For the text-containing cell, return its midpoint in [x, y] coordinate format. 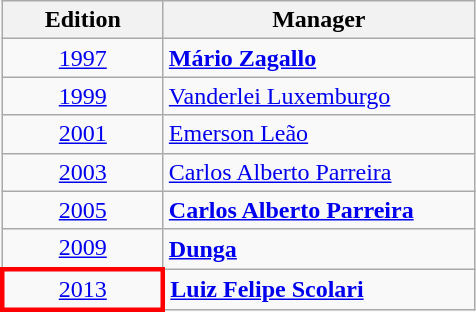
2005 [82, 210]
Emerson Leão [318, 134]
Vanderlei Luxemburgo [318, 96]
2009 [82, 249]
Luiz Felipe Scolari [318, 290]
2001 [82, 134]
Manager [318, 20]
1997 [82, 58]
Mário Zagallo [318, 58]
Edition [82, 20]
Dunga [318, 249]
2003 [82, 172]
1999 [82, 96]
2013 [82, 290]
